Detect which cell encompasses the target text, then output its [X, Y] center coordinate. 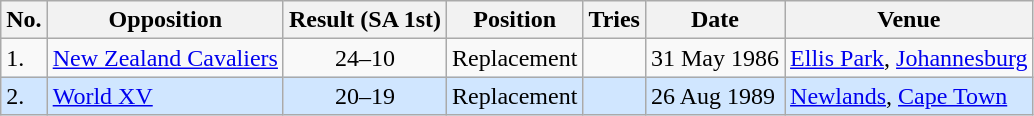
26 Aug 1989 [714, 96]
Venue [910, 20]
Position [515, 20]
24–10 [364, 58]
Date [714, 20]
20–19 [364, 96]
2. [24, 96]
New Zealand Cavaliers [165, 58]
Opposition [165, 20]
Tries [614, 20]
31 May 1986 [714, 58]
1. [24, 58]
Ellis Park, Johannesburg [910, 58]
Newlands, Cape Town [910, 96]
No. [24, 20]
World XV [165, 96]
Result (SA 1st) [364, 20]
